Identify which cell holds the provided text, then report its (X, Y) central coordinate. 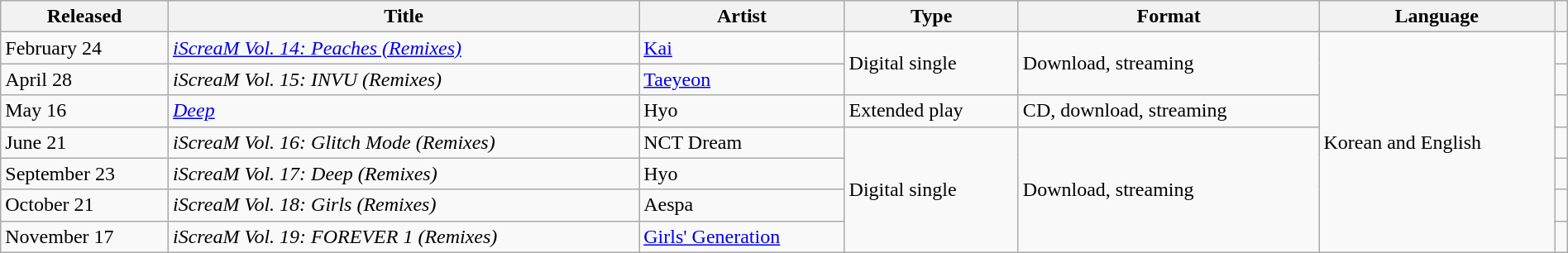
September 23 (84, 174)
Format (1169, 17)
Title (404, 17)
April 28 (84, 79)
Extended play (931, 111)
iScreaM Vol. 15: INVU (Remixes) (404, 79)
Girls' Generation (742, 236)
iScreaM Vol. 17: Deep (Remixes) (404, 174)
iScreaM Vol. 19: FOREVER 1 (Remixes) (404, 236)
Released (84, 17)
Aespa (742, 205)
NCT Dream (742, 142)
Kai (742, 48)
February 24 (84, 48)
November 17 (84, 236)
iScreaM Vol. 16: Glitch Mode (Remixes) (404, 142)
May 16 (84, 111)
Type (931, 17)
Korean and English (1437, 142)
iScreaM Vol. 14: Peaches (Remixes) (404, 48)
Deep (404, 111)
October 21 (84, 205)
Taeyeon (742, 79)
Language (1437, 17)
Artist (742, 17)
June 21 (84, 142)
iScreaM Vol. 18: Girls (Remixes) (404, 205)
CD, download, streaming (1169, 111)
